Determine the (X, Y) coordinate at the center of the cell enclosing the given text.  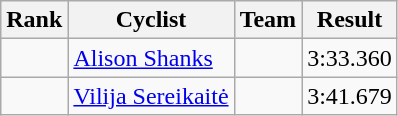
Cyclist (151, 20)
Vilija Sereikaitė (151, 96)
3:33.360 (350, 58)
Team (268, 20)
Alison Shanks (151, 58)
3:41.679 (350, 96)
Result (350, 20)
Rank (34, 20)
